Determine the (x, y) coordinate at the center of the cell enclosing the given text.  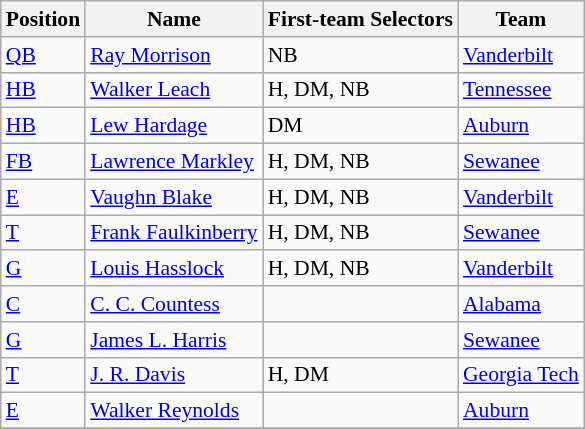
Walker Reynolds (174, 411)
H, DM (360, 375)
FB (43, 162)
J. R. Davis (174, 375)
NB (360, 55)
Lawrence Markley (174, 162)
C. C. Countess (174, 304)
Ray Morrison (174, 55)
Walker Leach (174, 90)
Name (174, 19)
James L. Harris (174, 340)
Georgia Tech (521, 375)
Vaughn Blake (174, 197)
Position (43, 19)
DM (360, 126)
Alabama (521, 304)
Frank Faulkinberry (174, 233)
Team (521, 19)
Tennessee (521, 90)
C (43, 304)
QB (43, 55)
Lew Hardage (174, 126)
Louis Hasslock (174, 269)
First-team Selectors (360, 19)
